Search for the cell housing the specified text and yield its (x, y) center coordinate. 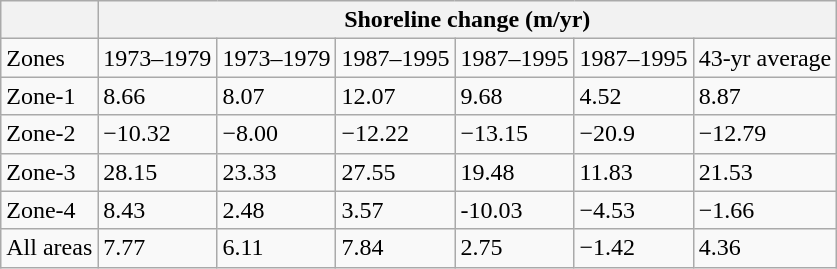
Zones (50, 58)
Zone-1 (50, 96)
12.07 (396, 96)
−20.9 (634, 134)
Zone-3 (50, 172)
6.11 (276, 248)
2.48 (276, 210)
−12.79 (765, 134)
9.68 (514, 96)
−12.22 (396, 134)
Zone-4 (50, 210)
7.77 (158, 248)
8.43 (158, 210)
43-yr average (765, 58)
8.87 (765, 96)
All areas (50, 248)
-10.03 (514, 210)
−8.00 (276, 134)
21.53 (765, 172)
4.36 (765, 248)
28.15 (158, 172)
−13.15 (514, 134)
3.57 (396, 210)
4.52 (634, 96)
Zone-2 (50, 134)
2.75 (514, 248)
8.07 (276, 96)
8.66 (158, 96)
27.55 (396, 172)
23.33 (276, 172)
−10.32 (158, 134)
11.83 (634, 172)
−1.42 (634, 248)
Shoreline change (m/yr) (468, 20)
19.48 (514, 172)
−1.66 (765, 210)
−4.53 (634, 210)
7.84 (396, 248)
